Return (x, y) of the center of cell containing provided text 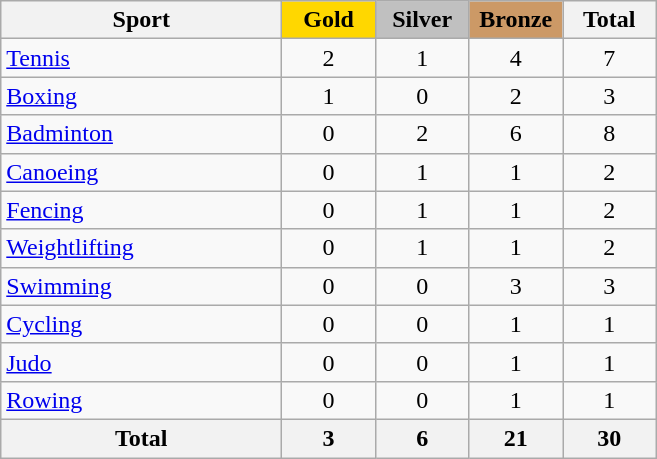
Canoeing (142, 172)
Gold (329, 20)
Judo (142, 362)
Fencing (142, 210)
Tennis (142, 58)
Badminton (142, 134)
Weightlifting (142, 248)
Swimming (142, 286)
21 (516, 438)
8 (609, 134)
4 (516, 58)
Sport (142, 20)
7 (609, 58)
30 (609, 438)
Cycling (142, 324)
Boxing (142, 96)
Silver (422, 20)
Rowing (142, 400)
Bronze (516, 20)
